Return (X, Y) of the center of cell containing provided text 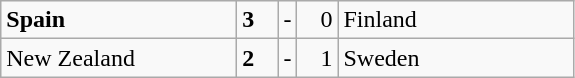
3 (258, 20)
Spain (119, 20)
0 (318, 20)
Sweden (456, 58)
2 (258, 58)
New Zealand (119, 58)
1 (318, 58)
Finland (456, 20)
